Locate the cell with the specified text and output its [x, y] center coordinate. 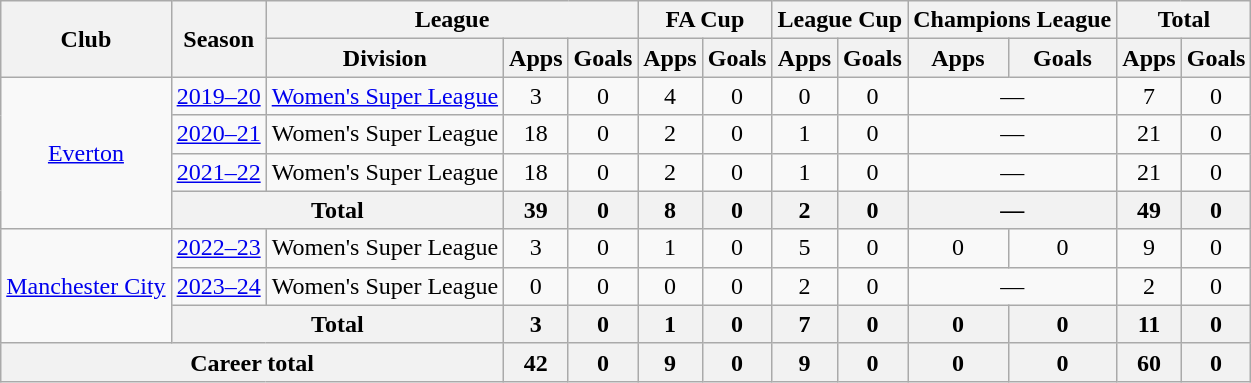
Club [86, 39]
League [452, 20]
2020–21 [218, 134]
49 [1149, 210]
Division [384, 58]
42 [536, 362]
11 [1149, 324]
39 [536, 210]
Everton [86, 153]
League Cup [840, 20]
2019–20 [218, 96]
8 [670, 210]
4 [670, 96]
Manchester City [86, 286]
FA Cup [705, 20]
5 [804, 248]
Champions League [1012, 20]
Season [218, 39]
2023–24 [218, 286]
Career total [252, 362]
60 [1149, 362]
2021–22 [218, 172]
2022–23 [218, 248]
